From the cell containing the given text, extract its center point as (X, Y) coordinate. 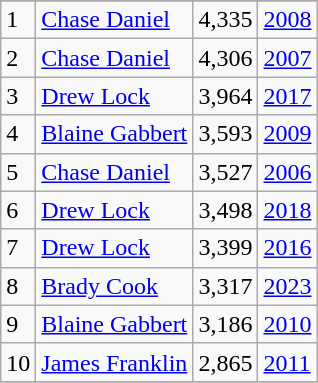
10 (18, 362)
3,593 (226, 134)
2008 (288, 20)
2018 (288, 210)
3,317 (226, 286)
6 (18, 210)
4,306 (226, 58)
2,865 (226, 362)
3 (18, 96)
1 (18, 20)
2011 (288, 362)
2010 (288, 324)
2016 (288, 248)
4 (18, 134)
2007 (288, 58)
4,335 (226, 20)
7 (18, 248)
3,964 (226, 96)
3,186 (226, 324)
9 (18, 324)
3,399 (226, 248)
8 (18, 286)
2006 (288, 172)
3,498 (226, 210)
Brady Cook (114, 286)
2017 (288, 96)
2 (18, 58)
2009 (288, 134)
2023 (288, 286)
James Franklin (114, 362)
5 (18, 172)
3,527 (226, 172)
